Output the [x, y] coordinate of the center of the cell containing the given text.  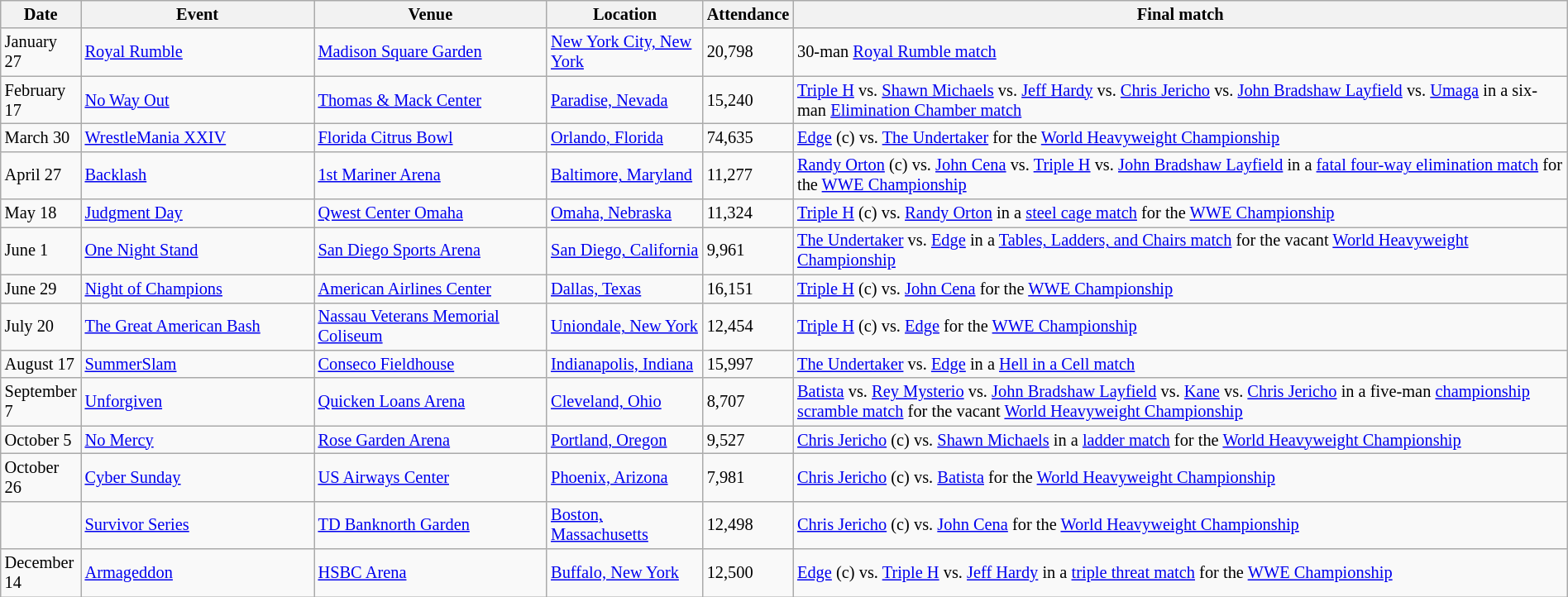
September 7 [41, 402]
12,500 [748, 573]
Location [625, 14]
San Diego Sports Arena [431, 251]
Chris Jericho (c) vs. John Cena for the World Heavyweight Championship [1180, 525]
Quicken Loans Arena [431, 402]
March 30 [41, 137]
11,324 [748, 213]
US Airways Center [431, 477]
Nassau Veterans Memorial Coliseum [431, 327]
12,498 [748, 525]
April 27 [41, 175]
Triple H (c) vs. Randy Orton in a steel cage match for the WWE Championship [1180, 213]
Omaha, Nebraska [625, 213]
9,527 [748, 440]
Qwest Center Omaha [431, 213]
Night of Champions [198, 289]
Backlash [198, 175]
Survivor Series [198, 525]
Portland, Oregon [625, 440]
TD Banknorth Garden [431, 525]
Edge (c) vs. Triple H vs. Jeff Hardy in a triple threat match for the WWE Championship [1180, 573]
American Airlines Center [431, 289]
Buffalo, New York [625, 573]
WrestleMania XXIV [198, 137]
The Great American Bash [198, 327]
February 17 [41, 100]
11,277 [748, 175]
Uniondale, New York [625, 327]
Royal Rumble [198, 52]
Conseco Fieldhouse [431, 364]
One Night Stand [198, 251]
Armageddon [198, 573]
Triple H vs. Shawn Michaels vs. Jeff Hardy vs. Chris Jericho vs. John Bradshaw Layfield vs. Umaga in a six-man Elimination Chamber match [1180, 100]
Edge (c) vs. The Undertaker for the World Heavyweight Championship [1180, 137]
Attendance [748, 14]
Indianapolis, Indiana [625, 364]
August 17 [41, 364]
Boston, Massachusetts [625, 525]
1st Mariner Arena [431, 175]
San Diego, California [625, 251]
7,981 [748, 477]
12,454 [748, 327]
30-man Royal Rumble match [1180, 52]
June 29 [41, 289]
9,961 [748, 251]
July 20 [41, 327]
Judgment Day [198, 213]
15,240 [748, 100]
SummerSlam [198, 364]
74,635 [748, 137]
No Mercy [198, 440]
15,997 [748, 364]
Triple H (c) vs. John Cena for the WWE Championship [1180, 289]
Unforgiven [198, 402]
No Way Out [198, 100]
Cyber Sunday [198, 477]
Venue [431, 14]
Paradise, Nevada [625, 100]
Madison Square Garden [431, 52]
Orlando, Florida [625, 137]
Event [198, 14]
16,151 [748, 289]
Date [41, 14]
20,798 [748, 52]
Baltimore, Maryland [625, 175]
Thomas & Mack Center [431, 100]
Final match [1180, 14]
October 26 [41, 477]
The Undertaker vs. Edge in a Hell in a Cell match [1180, 364]
October 5 [41, 440]
The Undertaker vs. Edge in a Tables, Ladders, and Chairs match for the vacant World Heavyweight Championship [1180, 251]
Triple H (c) vs. Edge for the WWE Championship [1180, 327]
Phoenix, Arizona [625, 477]
Dallas, Texas [625, 289]
8,707 [748, 402]
Rose Garden Arena [431, 440]
June 1 [41, 251]
Cleveland, Ohio [625, 402]
Randy Orton (c) vs. John Cena vs. Triple H vs. John Bradshaw Layfield in a fatal four-way elimination match for the WWE Championship [1180, 175]
Florida Citrus Bowl [431, 137]
May 18 [41, 213]
Chris Jericho (c) vs. Batista for the World Heavyweight Championship [1180, 477]
HSBC Arena [431, 573]
Chris Jericho (c) vs. Shawn Michaels in a ladder match for the World Heavyweight Championship [1180, 440]
December 14 [41, 573]
New York City, New York [625, 52]
January 27 [41, 52]
